Determine the [x, y] coordinate at the center of the cell enclosing the given text.  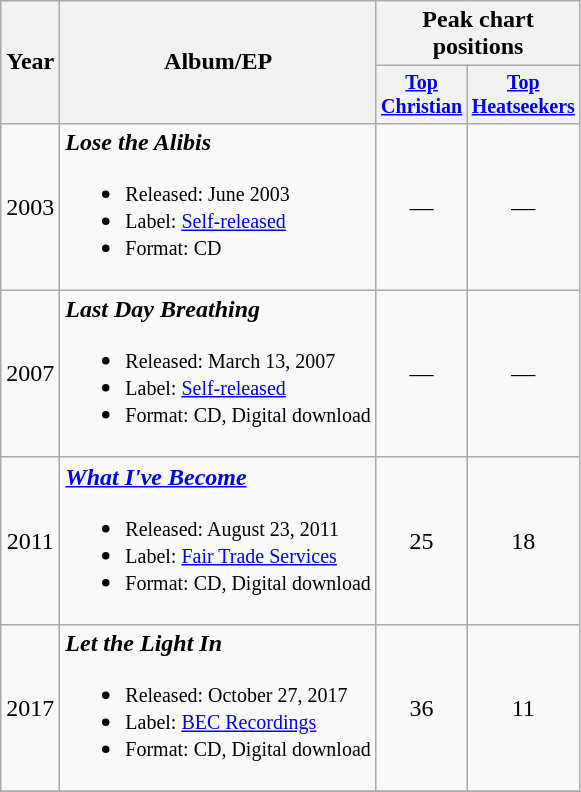
TopHeatseekers [524, 94]
36 [422, 708]
Album/EP [218, 62]
Peak chart positions [478, 34]
Year [30, 62]
25 [422, 540]
11 [524, 708]
TopChristian [422, 94]
18 [524, 540]
2003 [30, 206]
2007 [30, 374]
Last Day BreathingReleased: March 13, 2007Label: Self-releasedFormat: CD, Digital download [218, 374]
Let the Light InReleased: October 27, 2017Label: BEC RecordingsFormat: CD, Digital download [218, 708]
2017 [30, 708]
What I've BecomeReleased: August 23, 2011Label: Fair Trade ServicesFormat: CD, Digital download [218, 540]
Lose the AlibisReleased: June 2003Label: Self-releasedFormat: CD [218, 206]
2011 [30, 540]
